Find where the given text appears and provide that cell's center as [X, Y] coordinate. 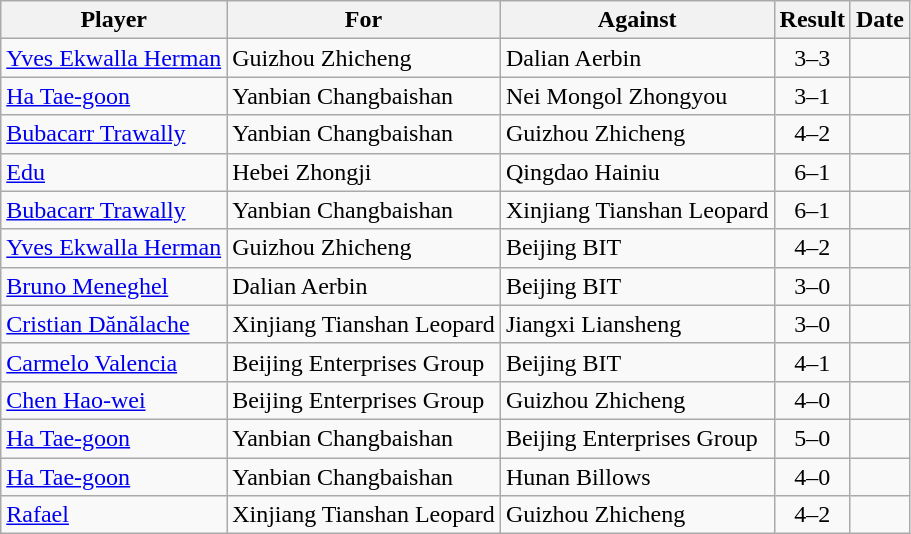
3–1 [812, 96]
Player [114, 20]
Qingdao Hainiu [637, 172]
Jiangxi Liansheng [637, 324]
Cristian Dănălache [114, 324]
Rafael [114, 515]
Bruno Meneghel [114, 286]
Carmelo Valencia [114, 362]
Chen Hao-wei [114, 400]
For [364, 20]
3–3 [812, 58]
4–1 [812, 362]
Date [880, 20]
Edu [114, 172]
Hunan Billows [637, 477]
Against [637, 20]
Nei Mongol Zhongyou [637, 96]
5–0 [812, 438]
Hebei Zhongji [364, 172]
Result [812, 20]
